From the cell containing the given text, extract its center point as [X, Y] coordinate. 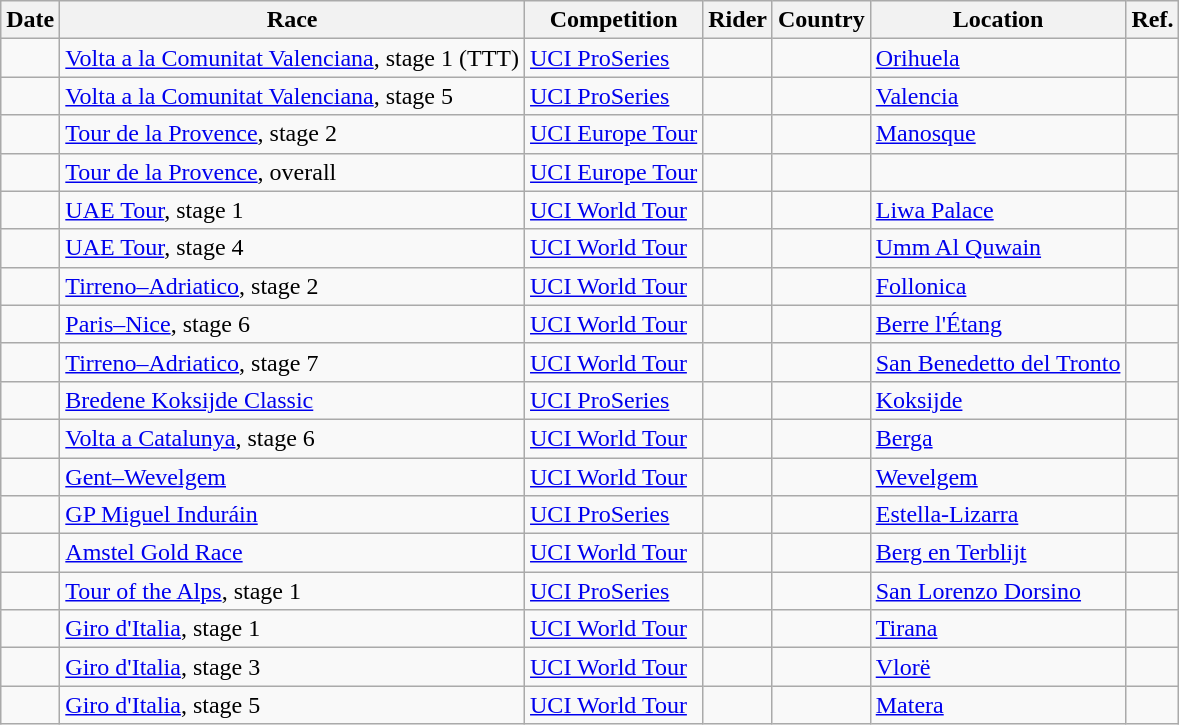
Country [821, 20]
Competition [614, 20]
Umm Al Quwain [998, 248]
Estella-Lizarra [998, 515]
Date [30, 20]
Follonica [998, 286]
Volta a Catalunya, stage 6 [292, 438]
Tour de la Provence, stage 2 [292, 134]
Matera [998, 705]
Manosque [998, 134]
Tirreno–Adriatico, stage 7 [292, 362]
GP Miguel Induráin [292, 515]
Giro d'Italia, stage 3 [292, 667]
Tirreno–Adriatico, stage 2 [292, 286]
UAE Tour, stage 4 [292, 248]
Volta a la Comunitat Valenciana, stage 5 [292, 96]
Liwa Palace [998, 210]
Berg en Terblijt [998, 553]
Ref. [1152, 20]
Tour of the Alps, stage 1 [292, 591]
Wevelgem [998, 477]
Location [998, 20]
Vlorë [998, 667]
UAE Tour, stage 1 [292, 210]
Amstel Gold Race [292, 553]
Paris–Nice, stage 6 [292, 324]
Valencia [998, 96]
Berga [998, 438]
Tour de la Provence, overall [292, 172]
Orihuela [998, 58]
San Lorenzo Dorsino [998, 591]
Berre l'Étang [998, 324]
San Benedetto del Tronto [998, 362]
Tirana [998, 629]
Rider [738, 20]
Gent–Wevelgem [292, 477]
Giro d'Italia, stage 1 [292, 629]
Bredene Koksijde Classic [292, 400]
Volta a la Comunitat Valenciana, stage 1 (TTT) [292, 58]
Giro d'Italia, stage 5 [292, 705]
Koksijde [998, 400]
Race [292, 20]
